Find where the given text appears and provide that cell's center as [x, y] coordinate. 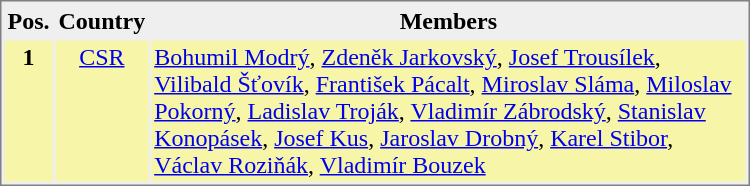
Pos. [28, 20]
Country [102, 20]
Members [448, 20]
1 [28, 110]
CSR [102, 110]
